Locate the cell with the specified text and output its (X, Y) center coordinate. 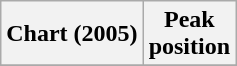
Peakposition (189, 34)
Chart (2005) (72, 34)
